Return [X, Y] of the center of cell containing provided text 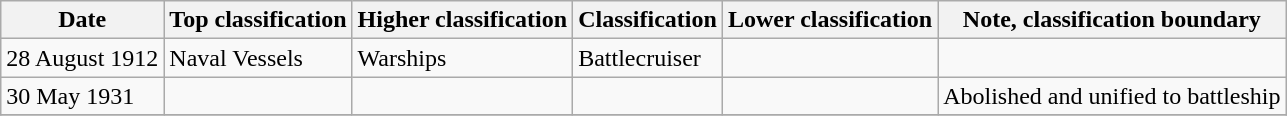
Note, classification boundary [1112, 20]
Abolished and unified to battleship [1112, 96]
Naval Vessels [258, 58]
Lower classification [830, 20]
Warships [462, 58]
30 May 1931 [82, 96]
Classification [648, 20]
Top classification [258, 20]
Date [82, 20]
Higher classification [462, 20]
28 August 1912 [82, 58]
Battlecruiser [648, 58]
